Locate the cell with the specified text and output its (X, Y) center coordinate. 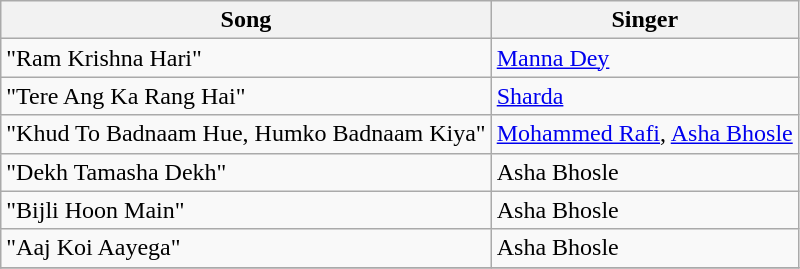
Sharda (644, 96)
"Dekh Tamasha Dekh" (246, 172)
"Khud To Badnaam Hue, Humko Badnaam Kiya" (246, 134)
Song (246, 20)
"Aaj Koi Aayega" (246, 248)
Manna Dey (644, 58)
Singer (644, 20)
"Ram Krishna Hari" (246, 58)
"Bijli Hoon Main" (246, 210)
Mohammed Rafi, Asha Bhosle (644, 134)
"Tere Ang Ka Rang Hai" (246, 96)
